Scan for the cell matching the given text and deliver its (X, Y) coordinate at center. 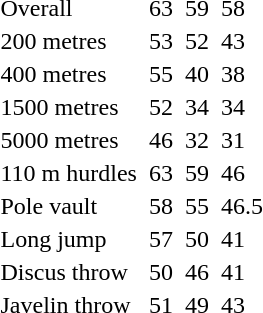
59 (196, 173)
32 (196, 140)
58 (160, 206)
63 (160, 173)
57 (160, 239)
40 (196, 74)
53 (160, 41)
34 (196, 107)
